Determine the [X, Y] coordinate at the center of the cell enclosing the given text.  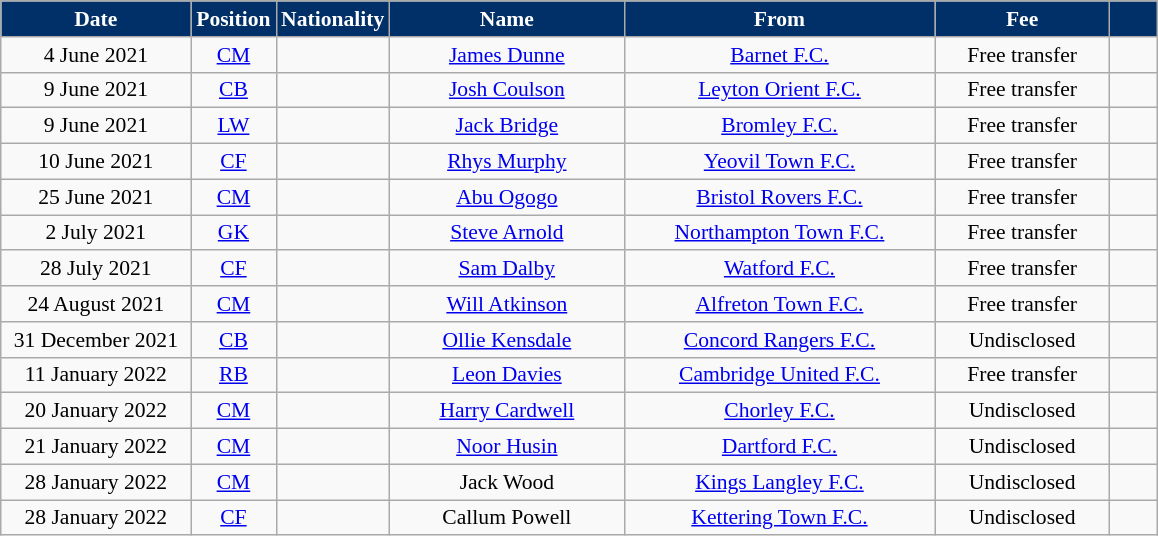
Josh Coulson [506, 90]
10 June 2021 [96, 162]
Harry Cardwell [506, 411]
Bristol Rovers F.C. [779, 197]
Name [506, 19]
Kettering Town F.C. [779, 518]
Northampton Town F.C. [779, 233]
RB [234, 375]
From [779, 19]
Bromley F.C. [779, 126]
28 July 2021 [96, 269]
Barnet F.C. [779, 55]
Concord Rangers F.C. [779, 340]
Rhys Murphy [506, 162]
Fee [1022, 19]
Ollie Kensdale [506, 340]
Chorley F.C. [779, 411]
James Dunne [506, 55]
LW [234, 126]
2 July 2021 [96, 233]
Nationality [332, 19]
Yeovil Town F.C. [779, 162]
Steve Arnold [506, 233]
Watford F.C. [779, 269]
Position [234, 19]
31 December 2021 [96, 340]
Will Atkinson [506, 304]
Kings Langley F.C. [779, 482]
Alfreton Town F.C. [779, 304]
Leon Davies [506, 375]
Jack Wood [506, 482]
Noor Husin [506, 447]
Date [96, 19]
4 June 2021 [96, 55]
GK [234, 233]
24 August 2021 [96, 304]
11 January 2022 [96, 375]
Dartford F.C. [779, 447]
Sam Dalby [506, 269]
Cambridge United F.C. [779, 375]
Abu Ogogo [506, 197]
20 January 2022 [96, 411]
21 January 2022 [96, 447]
Jack Bridge [506, 126]
Callum Powell [506, 518]
25 June 2021 [96, 197]
Leyton Orient F.C. [779, 90]
